Provide the (X, Y) coordinate of the cell's center where the given text is located.  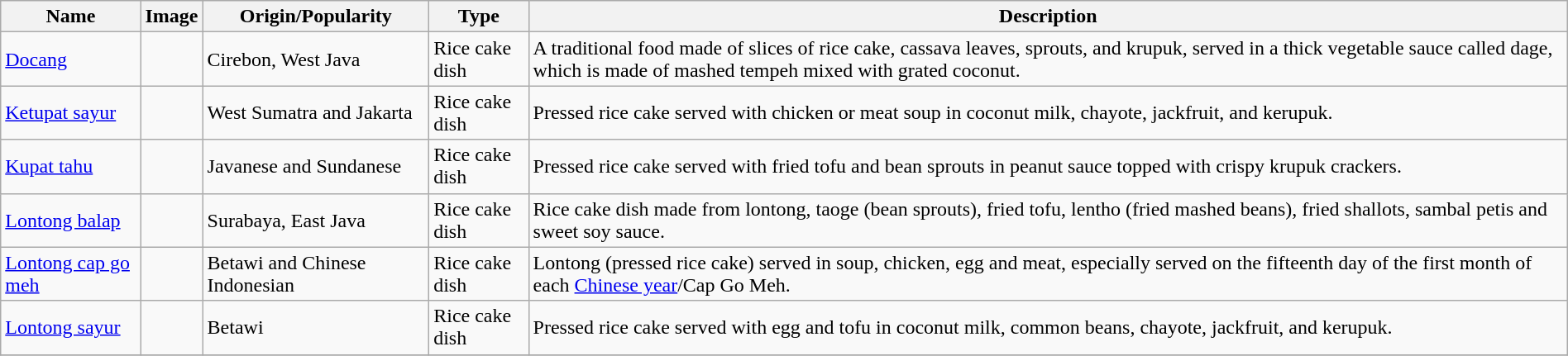
Cirebon, West Java (316, 59)
Javanese and Sundanese (316, 167)
Pressed rice cake served with egg and tofu in coconut milk, common beans, chayote, jackfruit, and kerupuk. (1048, 327)
Pressed rice cake served with chicken or meat soup in coconut milk, chayote, jackfruit, and kerupuk. (1048, 112)
Pressed rice cake served with fried tofu and bean sprouts in peanut sauce topped with crispy krupuk crackers. (1048, 167)
Surabaya, East Java (316, 220)
Kupat tahu (71, 167)
Lontong cap go meh (71, 274)
Lontong balap (71, 220)
Name (71, 17)
Description (1048, 17)
Betawi (316, 327)
Docang (71, 59)
Origin/Popularity (316, 17)
Betawi and Chinese Indonesian (316, 274)
Rice cake dish made from lontong, taoge (bean sprouts), fried tofu, lentho (fried mashed beans), fried shallots, sambal petis and sweet soy sauce. (1048, 220)
West Sumatra and Jakarta (316, 112)
Image (172, 17)
Ketupat sayur (71, 112)
Lontong sayur (71, 327)
Type (479, 17)
